Return the (X, Y) coordinate for the center point of the cell that contains the specified text.  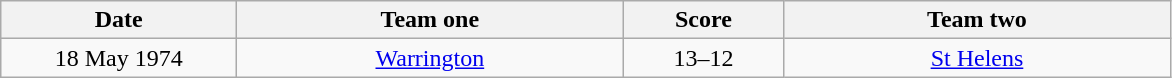
Warrington (430, 58)
13–12 (704, 58)
Date (119, 20)
St Helens (977, 58)
Score (704, 20)
Team one (430, 20)
Team two (977, 20)
18 May 1974 (119, 58)
